From the cell containing the given text, extract its center point as [x, y] coordinate. 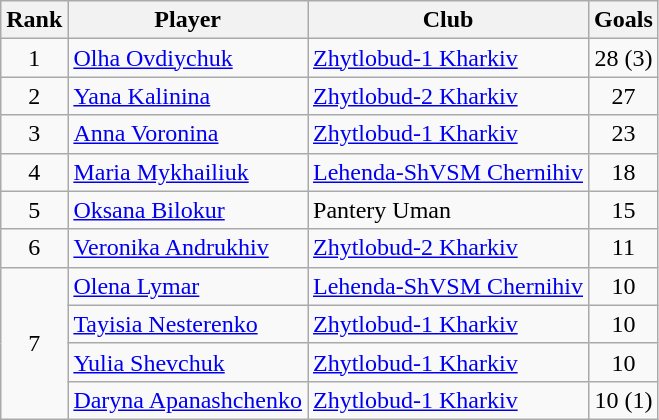
Goals [624, 20]
Yana Kalinina [188, 96]
15 [624, 210]
18 [624, 172]
23 [624, 134]
Oksana Bilokur [188, 210]
7 [34, 343]
Rank [34, 20]
Maria Mykhailiuk [188, 172]
Olena Lymar [188, 286]
Veronika Andrukhiv [188, 248]
10 (1) [624, 400]
Club [448, 20]
5 [34, 210]
Anna Voronina [188, 134]
6 [34, 248]
11 [624, 248]
27 [624, 96]
28 (3) [624, 58]
4 [34, 172]
Yulia Shevchuk [188, 362]
Olha Ovdiychuk [188, 58]
Player [188, 20]
3 [34, 134]
Pantery Uman [448, 210]
Tayisia Nesterenko [188, 324]
1 [34, 58]
Daryna Apanashchenko [188, 400]
2 [34, 96]
